Pinpoint the cell where the given text exists, returning its [X, Y] midpoint coordinate. 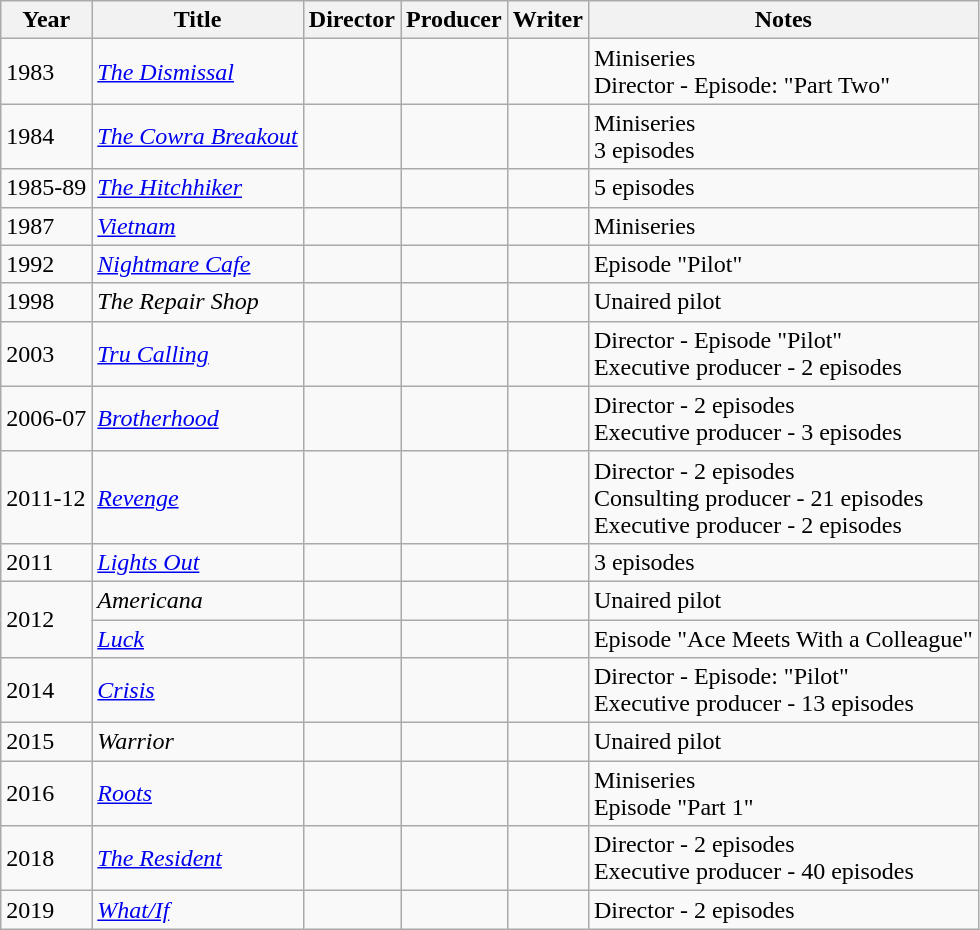
Luck [198, 639]
Nightmare Cafe [198, 264]
Director - Episode: "Pilot"Executive producer - 13 episodes [783, 690]
The Dismissal [198, 72]
MiniseriesEpisode "Part 1" [783, 794]
2019 [46, 910]
Vietnam [198, 226]
MiniseriesDirector - Episode: "Part Two" [783, 72]
The Repair Shop [198, 302]
Tru Calling [198, 354]
2012 [46, 619]
1987 [46, 226]
Director - 2 episodesConsulting producer - 21 episodesExecutive producer - 2 episodes [783, 497]
Director - 2 episodes [783, 910]
2016 [46, 794]
2011-12 [46, 497]
2003 [46, 354]
Crisis [198, 690]
Director - 2 episodesExecutive producer - 40 episodes [783, 858]
Title [198, 20]
Miniseries [783, 226]
Director - 2 episodesExecutive producer - 3 episodes [783, 418]
Episode "Ace Meets With a Colleague" [783, 639]
Episode "Pilot" [783, 264]
3 episodes [783, 562]
1998 [46, 302]
Revenge [198, 497]
Miniseries3 episodes [783, 136]
1992 [46, 264]
2011 [46, 562]
5 episodes [783, 188]
Director [352, 20]
2018 [46, 858]
The Hitchhiker [198, 188]
The Cowra Breakout [198, 136]
What/If [198, 910]
1985-89 [46, 188]
Writer [548, 20]
Americana [198, 600]
Brotherhood [198, 418]
Roots [198, 794]
Year [46, 20]
Notes [783, 20]
Warrior [198, 742]
The Resident [198, 858]
Director - Episode "Pilot"Executive producer - 2 episodes [783, 354]
2015 [46, 742]
Producer [454, 20]
2006-07 [46, 418]
2014 [46, 690]
1983 [46, 72]
Lights Out [198, 562]
1984 [46, 136]
